Identify which cell holds the provided text, then report its [x, y] central coordinate. 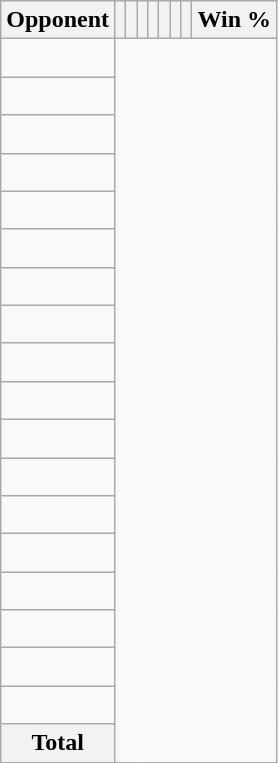
Win % [234, 20]
Opponent [58, 20]
Total [58, 743]
